Pinpoint the cell where the given text exists, returning its (x, y) midpoint coordinate. 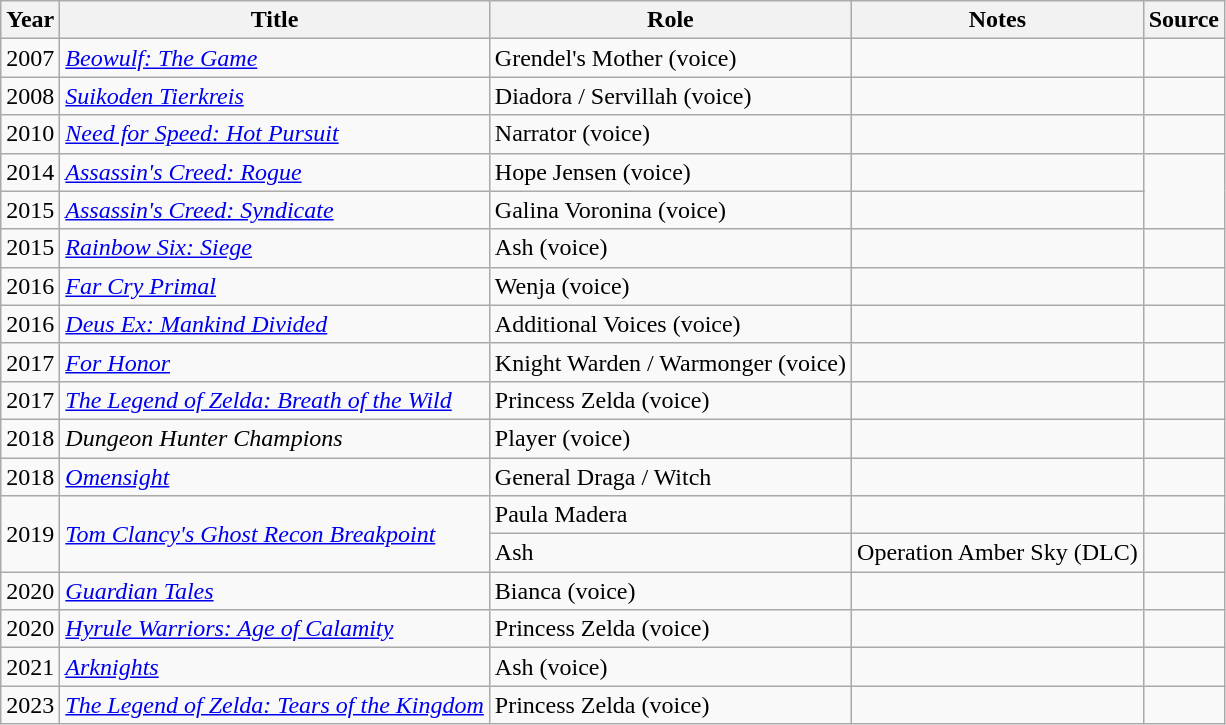
Tom Clancy's Ghost Recon Breakpoint (275, 534)
Need for Speed: Hot Pursuit (275, 134)
2007 (30, 58)
Player (voice) (670, 438)
2019 (30, 534)
General Draga / Witch (670, 477)
Beowulf: The Game (275, 58)
2008 (30, 96)
Dungeon Hunter Champions (275, 438)
Omensight (275, 477)
Additional Voices (voice) (670, 324)
Bianca (voice) (670, 591)
Diadora / Servillah (voice) (670, 96)
Role (670, 20)
The Legend of Zelda: Tears of the Kingdom (275, 705)
Title (275, 20)
2023 (30, 705)
Knight Warden / Warmonger (voice) (670, 362)
Far Cry Primal (275, 286)
Hope Jensen (voice) (670, 172)
Operation Amber Sky (DLC) (998, 553)
Hyrule Warriors: Age of Calamity (275, 629)
Narrator (voice) (670, 134)
Galina Voronina (voice) (670, 210)
Source (1184, 20)
Year (30, 20)
Assassin's Creed: Syndicate (275, 210)
For Honor (275, 362)
Paula Madera (670, 515)
Grendel's Mother (voice) (670, 58)
2010 (30, 134)
Notes (998, 20)
Arknights (275, 667)
Rainbow Six: Siege (275, 248)
Guardian Tales (275, 591)
Assassin's Creed: Rogue (275, 172)
Wenja (voice) (670, 286)
2021 (30, 667)
Deus Ex: Mankind Divided (275, 324)
Suikoden Tierkreis (275, 96)
The Legend of Zelda: Breath of the Wild (275, 400)
2014 (30, 172)
Ash (670, 553)
